Return the (X, Y) coordinate for the center point of the cell that contains the specified text.  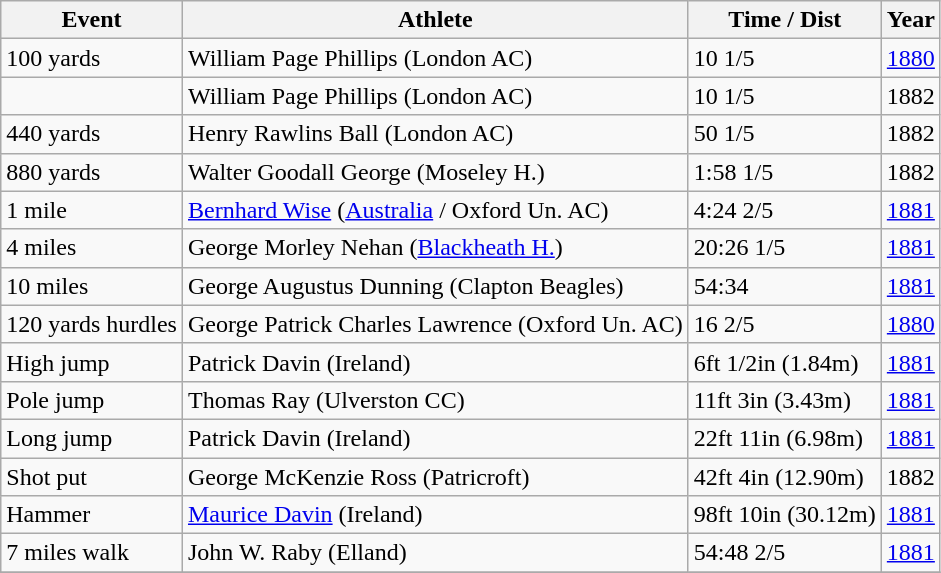
Long jump (92, 438)
98ft 10in (30.12m) (784, 515)
54:34 (784, 286)
High jump (92, 362)
4:24 2/5 (784, 210)
50 1/5 (784, 134)
20:26 1/5 (784, 248)
100 yards (92, 58)
Maurice Davin (Ireland) (435, 515)
Walter Goodall George (Moseley H.) (435, 172)
880 yards (92, 172)
7 miles walk (92, 553)
Bernhard Wise (Australia / Oxford Un. AC) (435, 210)
George Patrick Charles Lawrence (Oxford Un. AC) (435, 324)
George Morley Nehan (Blackheath H.) (435, 248)
Thomas Ray (Ulverston CC) (435, 400)
440 yards (92, 134)
John W. Raby (Elland) (435, 553)
Hammer (92, 515)
1:58 1/5 (784, 172)
11ft 3in (3.43m) (784, 400)
54:48 2/5 (784, 553)
George McKenzie Ross (Patricroft) (435, 477)
Shot put (92, 477)
George Augustus Dunning (Clapton Beagles) (435, 286)
120 yards hurdles (92, 324)
Year (910, 20)
Athlete (435, 20)
Event (92, 20)
42ft 4in (12.90m) (784, 477)
Henry Rawlins Ball (London AC) (435, 134)
Pole jump (92, 400)
1 mile (92, 210)
6ft 1/2in (1.84m) (784, 362)
4 miles (92, 248)
16 2/5 (784, 324)
Time / Dist (784, 20)
10 miles (92, 286)
22ft 11in (6.98m) (784, 438)
